Determine the [x, y] coordinate at the center of the cell enclosing the given text.  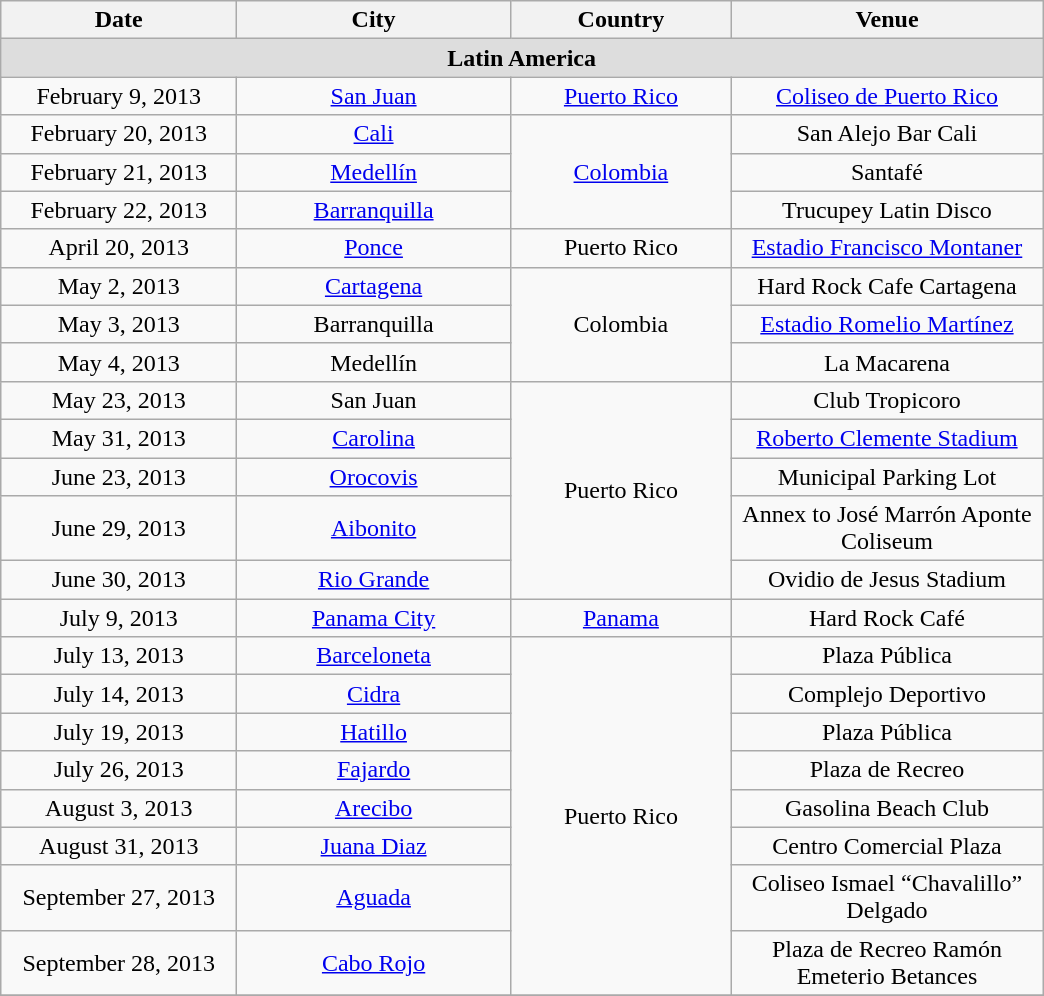
Municipal Parking Lot [886, 477]
Plaza de Recreo [886, 770]
San Alejo Bar Cali [886, 134]
Annex to José Marrón Aponte Coliseum [886, 528]
Latin America [522, 58]
Barceloneta [374, 656]
Estadio Francisco Montaner [886, 248]
Ponce [374, 248]
May 3, 2013 [119, 324]
August 31, 2013 [119, 846]
Panama [620, 618]
September 27, 2013 [119, 898]
Rio Grande [374, 580]
May 4, 2013 [119, 362]
July 13, 2013 [119, 656]
May 31, 2013 [119, 438]
Arecibo [374, 808]
Aibonito [374, 528]
Ovidio de Jesus Stadium [886, 580]
Cabo Rojo [374, 962]
Orocovis [374, 477]
August 3, 2013 [119, 808]
Roberto Clemente Stadium [886, 438]
July 9, 2013 [119, 618]
Club Tropicoro [886, 400]
Cali [374, 134]
Coliseo Ismael “Chavalillo” Delgado [886, 898]
Venue [886, 20]
June 23, 2013 [119, 477]
City [374, 20]
February 21, 2013 [119, 172]
July 19, 2013 [119, 732]
La Macarena [886, 362]
September 28, 2013 [119, 962]
February 20, 2013 [119, 134]
Trucupey Latin Disco [886, 210]
Centro Comercial Plaza [886, 846]
June 30, 2013 [119, 580]
Hard Rock Cafe Cartagena [886, 286]
Estadio Romelio Martínez [886, 324]
Hatillo [374, 732]
April 20, 2013 [119, 248]
Cidra [374, 694]
Panama City [374, 618]
Gasolina Beach Club [886, 808]
Santafé [886, 172]
February 22, 2013 [119, 210]
May 23, 2013 [119, 400]
Country [620, 20]
Carolina [374, 438]
Fajardo [374, 770]
June 29, 2013 [119, 528]
Hard Rock Café [886, 618]
February 9, 2013 [119, 96]
July 14, 2013 [119, 694]
July 26, 2013 [119, 770]
May 2, 2013 [119, 286]
Aguada [374, 898]
Cartagena [374, 286]
Complejo Deportivo [886, 694]
Juana Diaz [374, 846]
Coliseo de Puerto Rico [886, 96]
Plaza de Recreo Ramón Emeterio Betances [886, 962]
Date [119, 20]
